Locate the cell with the specified text and output its (X, Y) center coordinate. 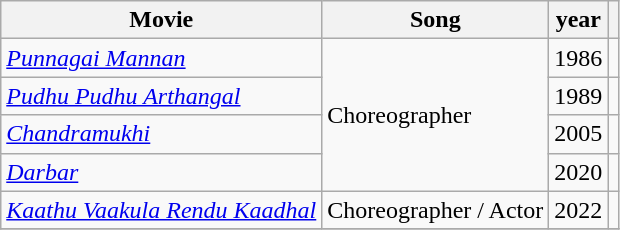
Punnagai Mannan (162, 58)
Chandramukhi (162, 134)
Choreographer (436, 115)
Kaathu Vaakula Rendu Kaadhal (162, 210)
Song (436, 20)
Darbar (162, 172)
1986 (578, 58)
1989 (578, 96)
2005 (578, 134)
2020 (578, 172)
Choreographer / Actor (436, 210)
year (578, 20)
2022 (578, 210)
Movie (162, 20)
Pudhu Pudhu Arthangal (162, 96)
